Search for the cell housing the specified text and yield its [X, Y] center coordinate. 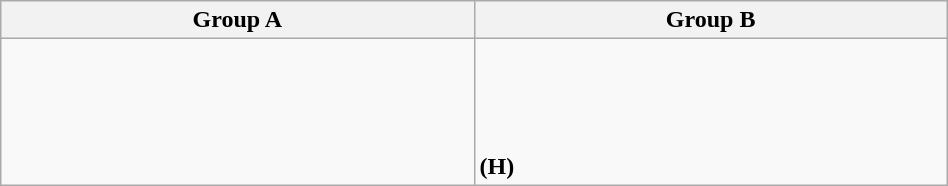
Group B [710, 20]
(H) [710, 112]
Group A [238, 20]
